Locate the cell with the specified text and output its [x, y] center coordinate. 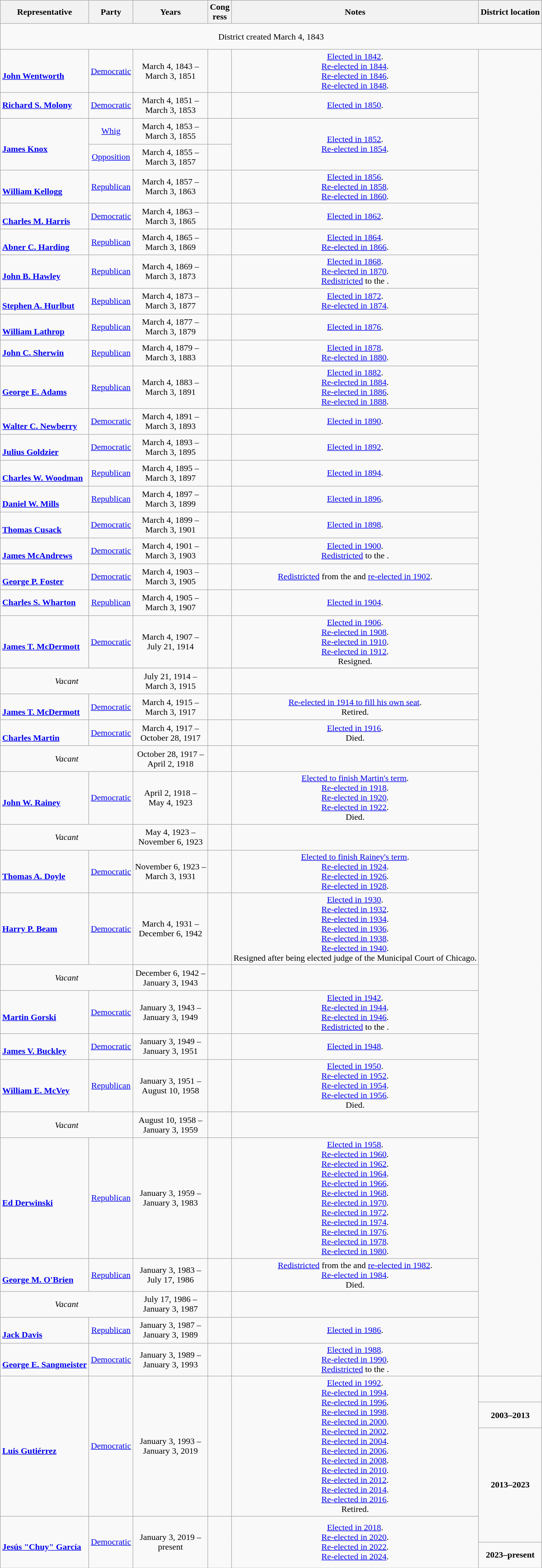
Elected in 1898. [355, 525]
George M. O'Brien [45, 1275]
William Lathrop [45, 327]
Thomas Cusack [45, 525]
Elected in 1988.Re-elected in 1990.Redistricted to the . [355, 1360]
Elected in 1950.Re-elected in 1952.Re-elected in 1954.Re-elected in 1956.Died. [355, 1085]
November 6, 1923 –March 3, 1931 [170, 872]
March 4, 1877 –March 3, 1879 [170, 327]
April 2, 1918 –May 4, 1923 [170, 798]
March 4, 1903 –March 3, 1905 [170, 577]
Elected in 1942.Re-elected in 1944.Re-elected in 1946.Redistricted to the . [355, 1012]
Elected in 2018.Re-elected in 2020.Re-elected in 2022.Re-elected in 2024. [355, 1542]
March 4, 1853 –March 3, 1855 [170, 131]
Elected in 1864.Re-elected in 1866. [355, 242]
William E. McVey [45, 1085]
Elected in 1890. [355, 421]
Charles Martin [45, 733]
March 4, 1893 –March 3, 1895 [170, 447]
Elected in 1896. [355, 499]
March 4, 1865 –March 3, 1869 [170, 242]
Elected in 1856.Re-elected in 1858.Re-elected in 1860. [355, 187]
Stephen A. Hurlbut [45, 301]
George E. Sangmeister [45, 1360]
Elected in 1878.Re-elected in 1880. [355, 353]
Elected in 1892. [355, 447]
Elected in 1882.Re-elected in 1884.Re-elected in 1886.Re-elected in 1888. [355, 387]
James McAndrews [45, 551]
Julius Goldzier [45, 447]
Jesús "Chuy" García [45, 1542]
January 3, 1949 –January 3, 1951 [170, 1046]
January 3, 1943 –January 3, 1949 [170, 1012]
Years [170, 12]
March 4, 1879 –March 3, 1883 [170, 353]
James Knox [45, 144]
Elected in 1850. [355, 105]
Daniel W. Mills [45, 499]
Elected in 1876. [355, 327]
March 4, 1855 –March 3, 1857 [170, 157]
2013–2023 [510, 1485]
March 4, 1907 –July 21, 1914 [170, 642]
John Wentworth [45, 71]
George E. Adams [45, 387]
March 4, 1915 –March 3, 1917 [170, 707]
District location [510, 12]
January 3, 2019 –present [170, 1542]
Thomas A. Doyle [45, 872]
Elected to finish Rainey's term.Re-elected in 1924.Re-elected in 1926.Re-elected in 1928. [355, 872]
March 4, 1863 –March 3, 1865 [170, 216]
Charles S. Wharton [45, 603]
July 17, 1986 –January 3, 1987 [170, 1304]
March 4, 1905 –March 3, 1907 [170, 603]
March 4, 1843 –March 3, 1851 [170, 71]
March 4, 1917 –October 28, 1917 [170, 733]
2023–present [510, 1555]
August 10, 1958 –January 3, 1959 [170, 1125]
Ed Derwinski [45, 1198]
March 4, 1891 –March 3, 1893 [170, 421]
John C. Sherwin [45, 353]
March 4, 1851 –March 3, 1853 [170, 105]
March 4, 1883 –March 3, 1891 [170, 387]
John B. Hawley [45, 271]
Redistricted from the and re-elected in 1902. [355, 577]
Notes [355, 12]
George P. Foster [45, 577]
Elected in 1900.Redistricted to the . [355, 551]
January 3, 1987 –January 3, 1989 [170, 1330]
Elected in 1868.Re-elected in 1870.Redistricted to the . [355, 271]
July 21, 1914 –March 3, 1915 [170, 681]
Elected in 1842.Re-elected in 1844.Re-elected in 1846.Re-elected in 1848. [355, 71]
Jack Davis [45, 1330]
March 4, 1931 –December 6, 1942 [170, 929]
January 3, 1989 –January 3, 1993 [170, 1360]
Redistricted from the and re-elected in 1982.Re-elected in 1984.Died. [355, 1275]
March 4, 1895 –March 3, 1897 [170, 473]
Elected in 1916.Died. [355, 733]
January 3, 1983 –July 17, 1986 [170, 1275]
Charles M. Harris [45, 216]
District created March 4, 1843 [271, 37]
Elected in 1904. [355, 603]
March 4, 1901 –March 3, 1903 [170, 551]
Charles W. Woodman [45, 473]
Elected to finish Martin's term.Re-elected in 1918.Re-elected in 1920.Re-elected in 1922.Died. [355, 798]
Harry P. Beam [45, 929]
Luis Gutiérrez [45, 1446]
Abner C. Harding [45, 242]
October 28, 1917 –April 2, 1918 [170, 759]
Richard S. Molony [45, 105]
Elected in 1852.Re-elected in 1854. [355, 144]
January 3, 1993 –January 3, 2019 [170, 1446]
Re-elected in 1914 to fill his own seat.Retired. [355, 707]
Elected in 1862. [355, 216]
James V. Buckley [45, 1046]
March 4, 1857 –March 3, 1863 [170, 187]
2003–2013 [510, 1415]
January 3, 1959 –January 3, 1983 [170, 1198]
Martin Gorski [45, 1012]
Elected in 1986. [355, 1330]
Walter C. Newberry [45, 421]
Elected in 1894. [355, 473]
March 4, 1897 –March 3, 1899 [170, 499]
Elected in 1906.Re-elected in 1908.Re-elected in 1910.Re-elected in 1912.Resigned. [355, 642]
May 4, 1923 –November 6, 1923 [170, 837]
March 4, 1873 –March 3, 1877 [170, 301]
Party [111, 12]
Elected in 1872.Re-elected in 1874. [355, 301]
March 4, 1869 –March 3, 1873 [170, 271]
January 3, 1951 –August 10, 1958 [170, 1085]
Congress [220, 12]
Whig [111, 131]
March 4, 1899 –March 3, 1901 [170, 525]
John W. Rainey [45, 798]
Representative [45, 12]
Opposition [111, 157]
December 6, 1942 –January 3, 1943 [170, 978]
William Kellogg [45, 187]
Elected in 1948. [355, 1046]
